Determine the (x, y) coordinate at the center of the cell enclosing the given text.  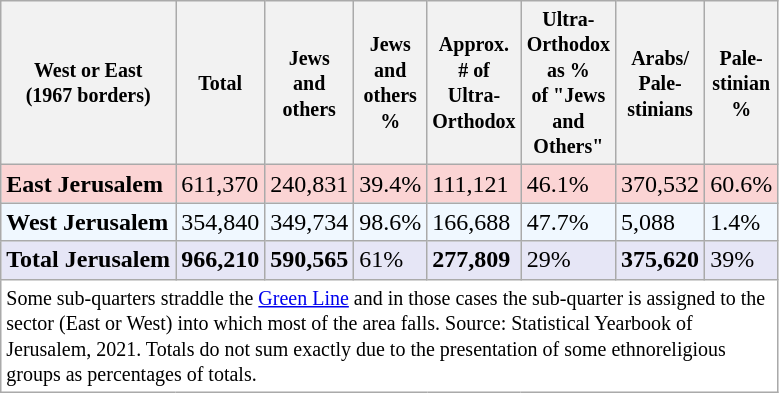
East Jerusalem (88, 184)
Approx.# ofUltra-Orthodox (474, 83)
Ultra-Orthodoxas %of "Jewsand Others" (568, 83)
375,620 (660, 260)
Arabs/Pale-stinians (660, 83)
West or East(1967 borders) (88, 83)
Total (220, 83)
29% (568, 260)
98.6% (390, 222)
Jewsandothers (310, 83)
47.7% (568, 222)
966,210 (220, 260)
611,370 (220, 184)
590,565 (310, 260)
West Jerusalem (88, 222)
166,688 (474, 222)
60.6% (742, 184)
349,734 (310, 222)
277,809 (474, 260)
5,088 (660, 222)
1.4% (742, 222)
354,840 (220, 222)
61% (390, 260)
46.1% (568, 184)
39.4% (390, 184)
Total Jerusalem (88, 260)
370,532 (660, 184)
Pale-stinian% (742, 83)
240,831 (310, 184)
111,121 (474, 184)
Jewsandothers% (390, 83)
39% (742, 260)
